From the cell containing the given text, extract its center point as (X, Y) coordinate. 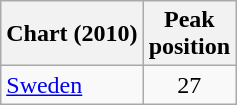
Peakposition (189, 34)
Chart (2010) (72, 34)
27 (189, 85)
Sweden (72, 85)
